Return [X, Y] of the center of cell containing provided text 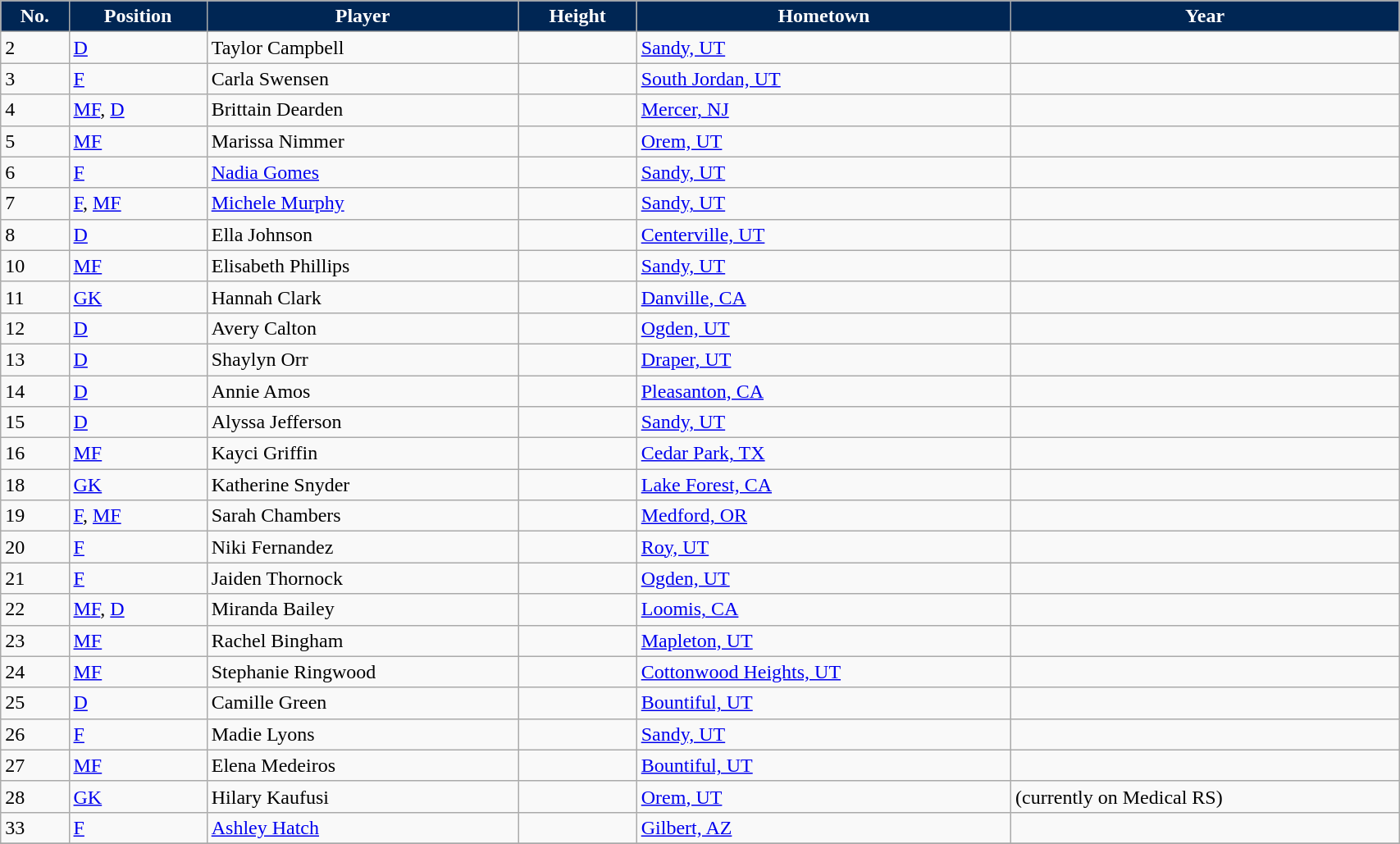
Jaiden Thornock [363, 578]
21 [34, 578]
Stephanie Ringwood [363, 672]
Avery Calton [363, 328]
Shaylyn Orr [363, 359]
Hilary Kaufusi [363, 796]
Draper, UT [823, 359]
18 [34, 485]
Danville, CA [823, 297]
Gilbert, AZ [823, 828]
14 [34, 391]
19 [34, 516]
24 [34, 672]
Madie Lyons [363, 734]
Alyssa Jefferson [363, 422]
10 [34, 266]
Michele Murphy [363, 203]
12 [34, 328]
3 [34, 79]
Centerville, UT [823, 235]
Roy, UT [823, 547]
28 [34, 796]
8 [34, 235]
Annie Amos [363, 391]
No. [34, 16]
Pleasanton, CA [823, 391]
Marissa Nimmer [363, 141]
Mercer, NJ [823, 110]
Miranda Bailey [363, 609]
Sarah Chambers [363, 516]
South Jordan, UT [823, 79]
Carla Swensen [363, 79]
(currently on Medical RS) [1206, 796]
Elena Medeiros [363, 765]
15 [34, 422]
13 [34, 359]
Brittain Dearden [363, 110]
Medford, OR [823, 516]
Niki Fernandez [363, 547]
Ella Johnson [363, 235]
4 [34, 110]
Camille Green [363, 703]
Elisabeth Phillips [363, 266]
33 [34, 828]
Ashley Hatch [363, 828]
6 [34, 172]
Cedar Park, TX [823, 454]
11 [34, 297]
Kayci Griffin [363, 454]
Loomis, CA [823, 609]
Nadia Gomes [363, 172]
Katherine Snyder [363, 485]
Lake Forest, CA [823, 485]
20 [34, 547]
Player [363, 16]
7 [34, 203]
16 [34, 454]
22 [34, 609]
Height [577, 16]
Hannah Clark [363, 297]
25 [34, 703]
Position [138, 16]
Mapleton, UT [823, 641]
Hometown [823, 16]
Cottonwood Heights, UT [823, 672]
26 [34, 734]
Rachel Bingham [363, 641]
23 [34, 641]
Year [1206, 16]
Taylor Campbell [363, 48]
27 [34, 765]
2 [34, 48]
5 [34, 141]
